From the cell containing the given text, extract its center point as (X, Y) coordinate. 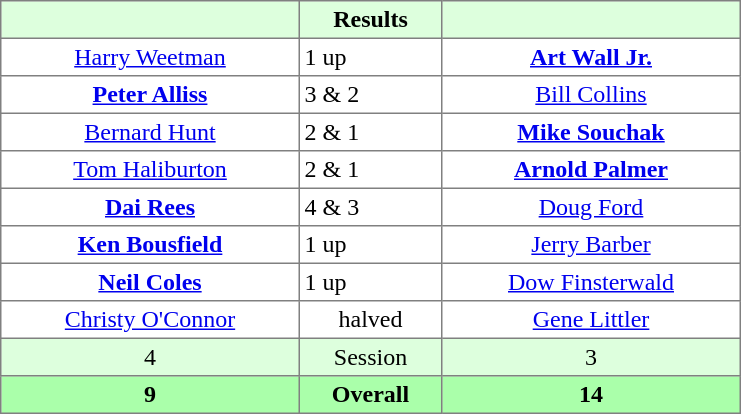
Bernard Hunt (150, 132)
3 (591, 357)
3 & 2 (370, 95)
9 (150, 395)
Dow Finsterwald (591, 282)
Session (370, 357)
halved (370, 320)
Neil Coles (150, 282)
Overall (370, 395)
Arnold Palmer (591, 170)
Peter Alliss (150, 95)
14 (591, 395)
4 & 3 (370, 207)
Ken Bousfield (150, 245)
Dai Rees (150, 207)
Tom Haliburton (150, 170)
Results (370, 20)
Christy O'Connor (150, 320)
Jerry Barber (591, 245)
Bill Collins (591, 95)
Art Wall Jr. (591, 57)
Doug Ford (591, 207)
Mike Souchak (591, 132)
Gene Littler (591, 320)
4 (150, 357)
Harry Weetman (150, 57)
